For the text-containing cell, return its midpoint in [X, Y] coordinate format. 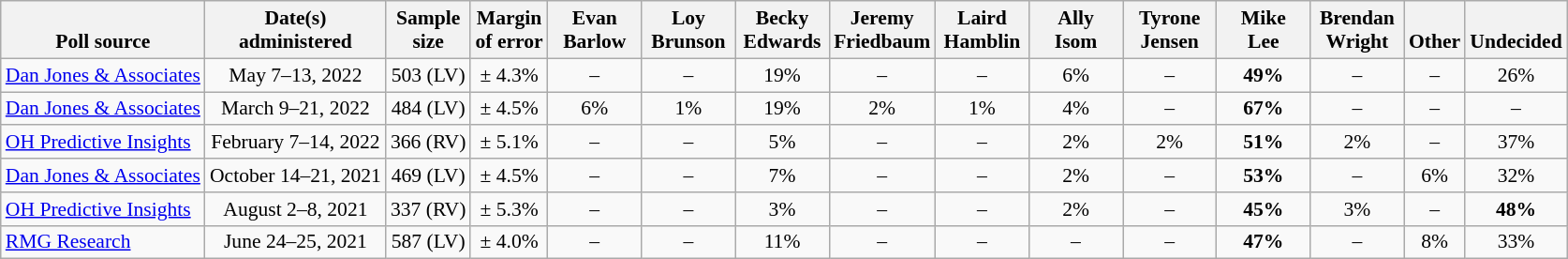
48% [1516, 209]
LoyBrunson [688, 30]
LairdHamblin [982, 30]
Marginof error [509, 30]
± 5.3% [509, 209]
± 4.3% [509, 75]
33% [1516, 242]
484 (LV) [429, 109]
32% [1516, 175]
37% [1516, 143]
337 (RV) [429, 209]
7% [782, 175]
EvanBarlow [595, 30]
45% [1264, 209]
Poll source [103, 30]
TyroneJensen [1170, 30]
47% [1264, 242]
BrendanWright [1357, 30]
± 4.0% [509, 242]
49% [1264, 75]
503 (LV) [429, 75]
11% [782, 242]
RMG Research [103, 242]
67% [1264, 109]
MikeLee [1264, 30]
BeckyEdwards [782, 30]
8% [1435, 242]
366 (RV) [429, 143]
May 7–13, 2022 [296, 75]
Other [1435, 30]
June 24–25, 2021 [296, 242]
469 (LV) [429, 175]
Samplesize [429, 30]
587 (LV) [429, 242]
4% [1075, 109]
26% [1516, 75]
March 9–21, 2022 [296, 109]
± 5.1% [509, 143]
AllyIsom [1075, 30]
August 2–8, 2021 [296, 209]
51% [1264, 143]
February 7–14, 2022 [296, 143]
JeremyFriedbaum [882, 30]
5% [782, 143]
Undecided [1516, 30]
Date(s)administered [296, 30]
53% [1264, 175]
October 14–21, 2021 [296, 175]
